Provide the [x, y] coordinate of the cell's center where the given text is located.  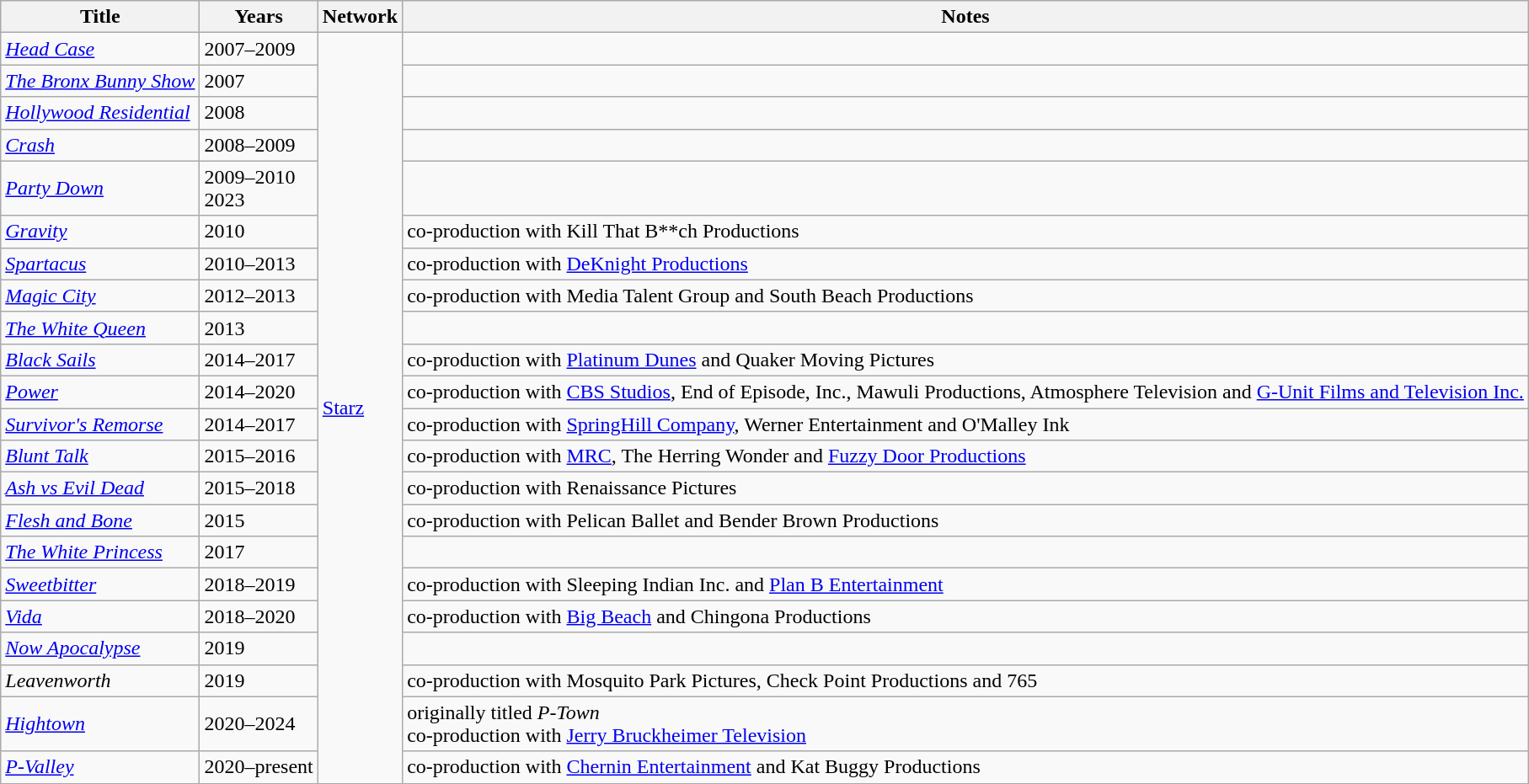
co-production with Renaissance Pictures [965, 488]
co-production with DeKnight Productions [965, 264]
co-production with Mosquito Park Pictures, Check Point Productions and 765 [965, 680]
2015 [259, 520]
The White Queen [100, 328]
Now Apocalypse [100, 648]
Power [100, 392]
Hightown [100, 724]
2015–2016 [259, 456]
2009–20102023 [259, 189]
Blunt Talk [100, 456]
The Bronx Bunny Show [100, 81]
co-production with Big Beach and Chingona Productions [965, 616]
co-production with Platinum Dunes and Quaker Moving Pictures [965, 360]
2008 [259, 113]
P-Valley [100, 767]
Spartacus [100, 264]
co-production with CBS Studios, End of Episode, Inc., Mawuli Productions, Atmosphere Television and G-Unit Films and Television Inc. [965, 392]
2010–2013 [259, 264]
Gravity [100, 232]
Magic City [100, 296]
Network [360, 17]
Vida [100, 616]
Flesh and Bone [100, 520]
2007 [259, 81]
The White Princess [100, 552]
2018–2020 [259, 616]
2008–2009 [259, 145]
2017 [259, 552]
originally titled P-Townco-production with Jerry Bruckheimer Television [965, 724]
co-production with Chernin Entertainment and Kat Buggy Productions [965, 767]
2010 [259, 232]
Sweetbitter [100, 584]
2007–2009 [259, 49]
Head Case [100, 49]
Black Sails [100, 360]
2020–2024 [259, 724]
co-production with Media Talent Group and South Beach Productions [965, 296]
Starz [360, 408]
Notes [965, 17]
Leavenworth [100, 680]
2012–2013 [259, 296]
Survivor's Remorse [100, 424]
Ash vs Evil Dead [100, 488]
2015–2018 [259, 488]
Years [259, 17]
Party Down [100, 189]
co-production with Pelican Ballet and Bender Brown Productions [965, 520]
Hollywood Residential [100, 113]
Crash [100, 145]
co-production with Sleeping Indian Inc. and Plan B Entertainment [965, 584]
2020–present [259, 767]
2018–2019 [259, 584]
co-production with Kill That B**ch Productions [965, 232]
Title [100, 17]
co-production with MRC, The Herring Wonder and Fuzzy Door Productions [965, 456]
2014–2020 [259, 392]
2013 [259, 328]
co-production with SpringHill Company, Werner Entertainment and O'Malley Ink [965, 424]
